From the cell containing the given text, extract its center point as (X, Y) coordinate. 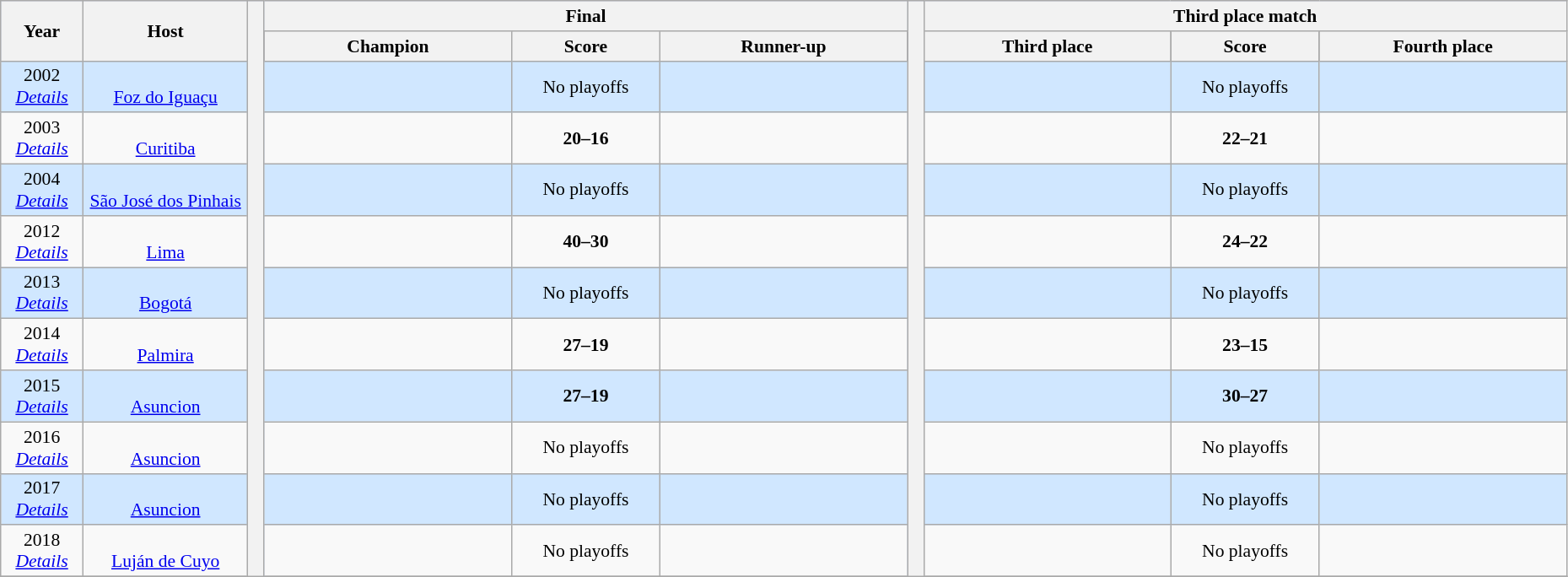
2015Details (42, 396)
Curitiba (165, 138)
40–30 (586, 241)
Final (585, 16)
Bogotá (165, 294)
Third place match (1245, 16)
22–21 (1245, 138)
Fourth place (1442, 46)
2004Details (42, 191)
2018Details (42, 552)
Palmira (165, 344)
2016Details (42, 447)
São José dos Pinhais (165, 191)
2014Details (42, 344)
Foz do Iguaçu (165, 86)
Lima (165, 241)
Luján de Cuyo (165, 552)
23–15 (1245, 344)
20–16 (586, 138)
2003Details (42, 138)
Runner-up (783, 46)
2002Details (42, 86)
24–22 (1245, 241)
30–27 (1245, 396)
Third place (1048, 46)
Year (42, 30)
2017Details (42, 499)
Champion (388, 46)
Host (165, 30)
2013Details (42, 294)
2012Details (42, 241)
